Return the (X, Y) coordinate for the center point of the cell that contains the specified text.  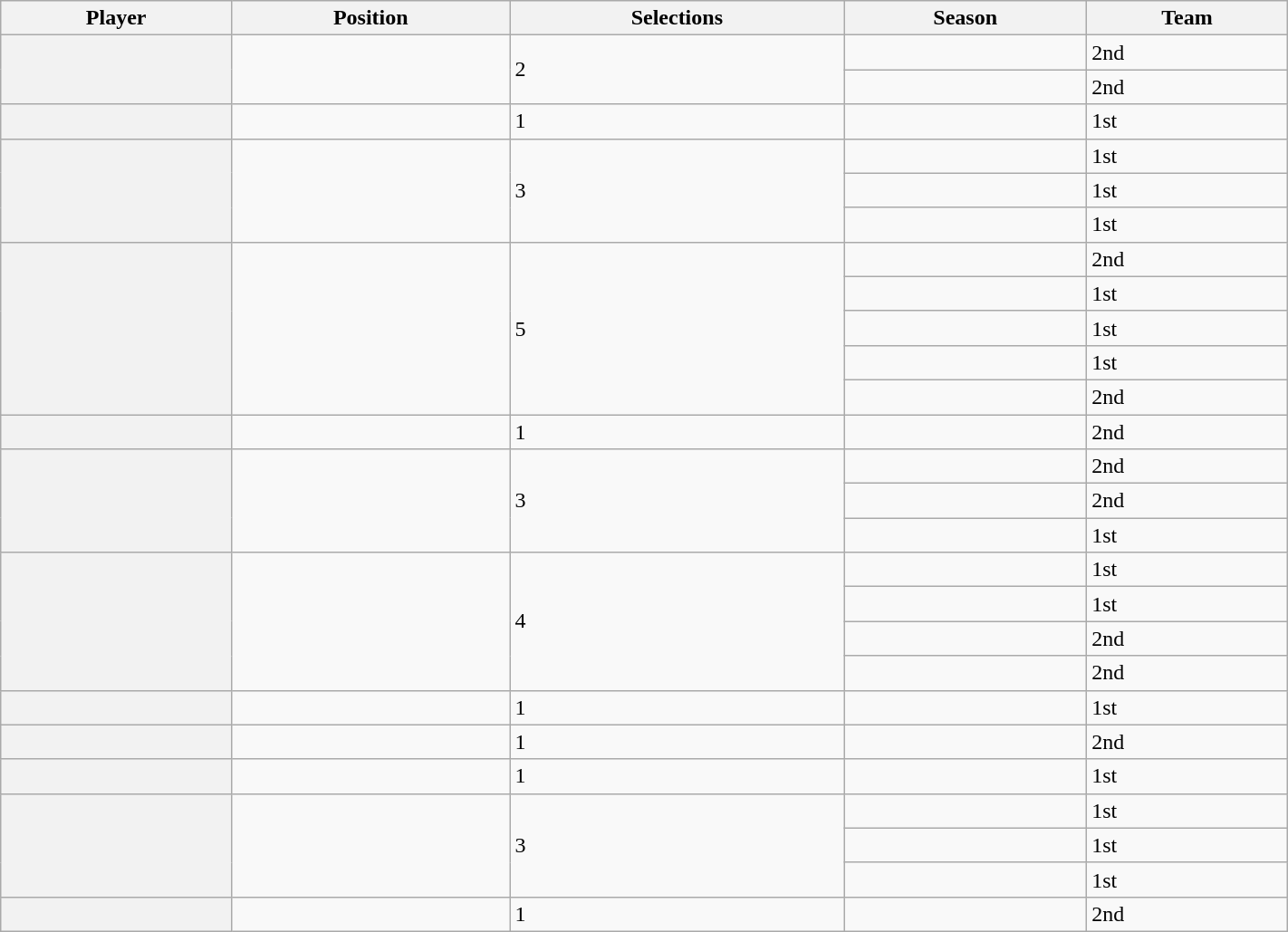
2 (678, 70)
Position (371, 18)
5 (678, 328)
Season (966, 18)
Team (1187, 18)
4 (678, 621)
Selections (678, 18)
Player (116, 18)
